Pinpoint the cell where the given text exists, returning its (x, y) midpoint coordinate. 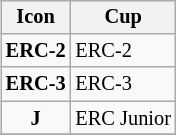
J (36, 118)
ERC Junior (122, 118)
Cup (122, 17)
Icon (36, 17)
